Provide the [x, y] coordinate of the cell's center where the given text is located.  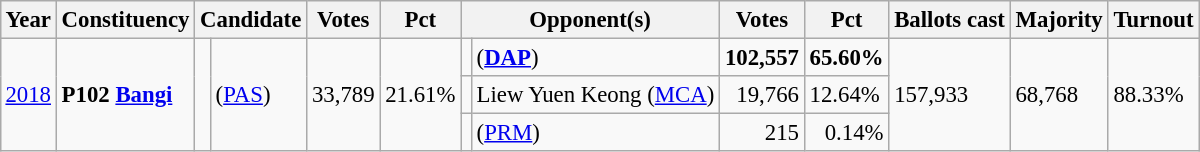
33,789 [344, 94]
Turnout [1154, 20]
P102 Bangi [125, 94]
(DAP) [595, 57]
12.64% [846, 95]
Year [28, 20]
68,768 [1059, 94]
(PAS) [258, 94]
0.14% [846, 133]
157,933 [950, 94]
Opponent(s) [590, 20]
21.61% [420, 94]
Constituency [125, 20]
Liew Yuen Keong (MCA) [595, 95]
102,557 [762, 57]
Ballots cast [950, 20]
65.60% [846, 57]
19,766 [762, 95]
Candidate [251, 20]
(PRM) [595, 133]
88.33% [1154, 94]
Majority [1059, 20]
215 [762, 133]
2018 [28, 94]
